Find where the given text appears and provide that cell's center as [X, Y] coordinate. 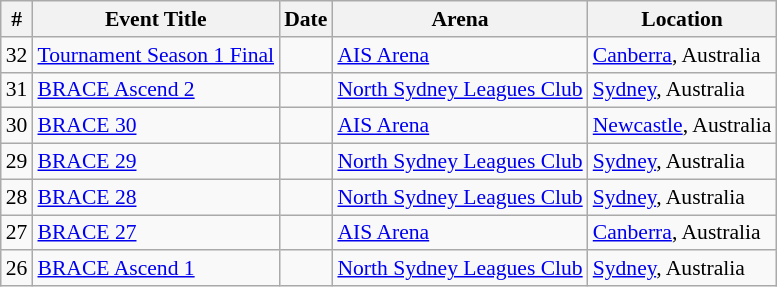
26 [17, 269]
# [17, 19]
BRACE Ascend 2 [156, 90]
27 [17, 233]
BRACE 30 [156, 126]
28 [17, 197]
BRACE 29 [156, 162]
BRACE 27 [156, 233]
BRACE 28 [156, 197]
Newcastle, Australia [682, 126]
Tournament Season 1 Final [156, 55]
Arena [460, 19]
Event Title [156, 19]
29 [17, 162]
BRACE Ascend 1 [156, 269]
30 [17, 126]
Date [306, 19]
31 [17, 90]
32 [17, 55]
Location [682, 19]
